Return [X, Y] of the center of cell containing provided text 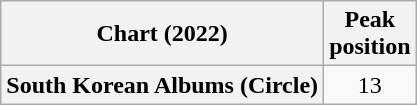
Chart (2022) [162, 34]
13 [370, 85]
South Korean Albums (Circle) [162, 85]
Peakposition [370, 34]
